Return [X, Y] of the center of cell containing provided text 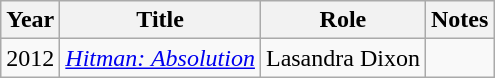
Year [30, 20]
Lasandra Dixon [342, 58]
Role [342, 20]
Hitman: Absolution [160, 58]
Notes [459, 20]
2012 [30, 58]
Title [160, 20]
